Determine the [X, Y] coordinate at the center of the cell enclosing the given text.  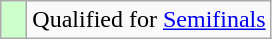
Qualified for Semifinals [149, 20]
